From the cell containing the given text, extract its center point as [X, Y] coordinate. 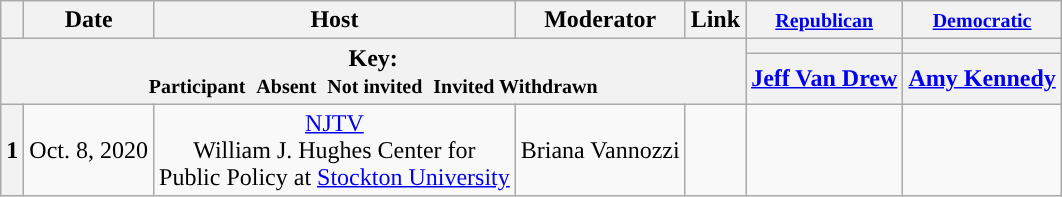
Briana Vannozzi [600, 150]
Democratic [982, 20]
Key: Participant Absent Not invited Invited Withdrawn [374, 72]
Amy Kennedy [982, 78]
Link [715, 20]
1 [12, 150]
NJTVWilliam J. Hughes Center forPublic Policy at Stockton University [335, 150]
Moderator [600, 20]
Jeff Van Drew [824, 78]
Republican [824, 20]
Oct. 8, 2020 [89, 150]
Date [89, 20]
Host [335, 20]
